From the cell containing the given text, extract its center point as [x, y] coordinate. 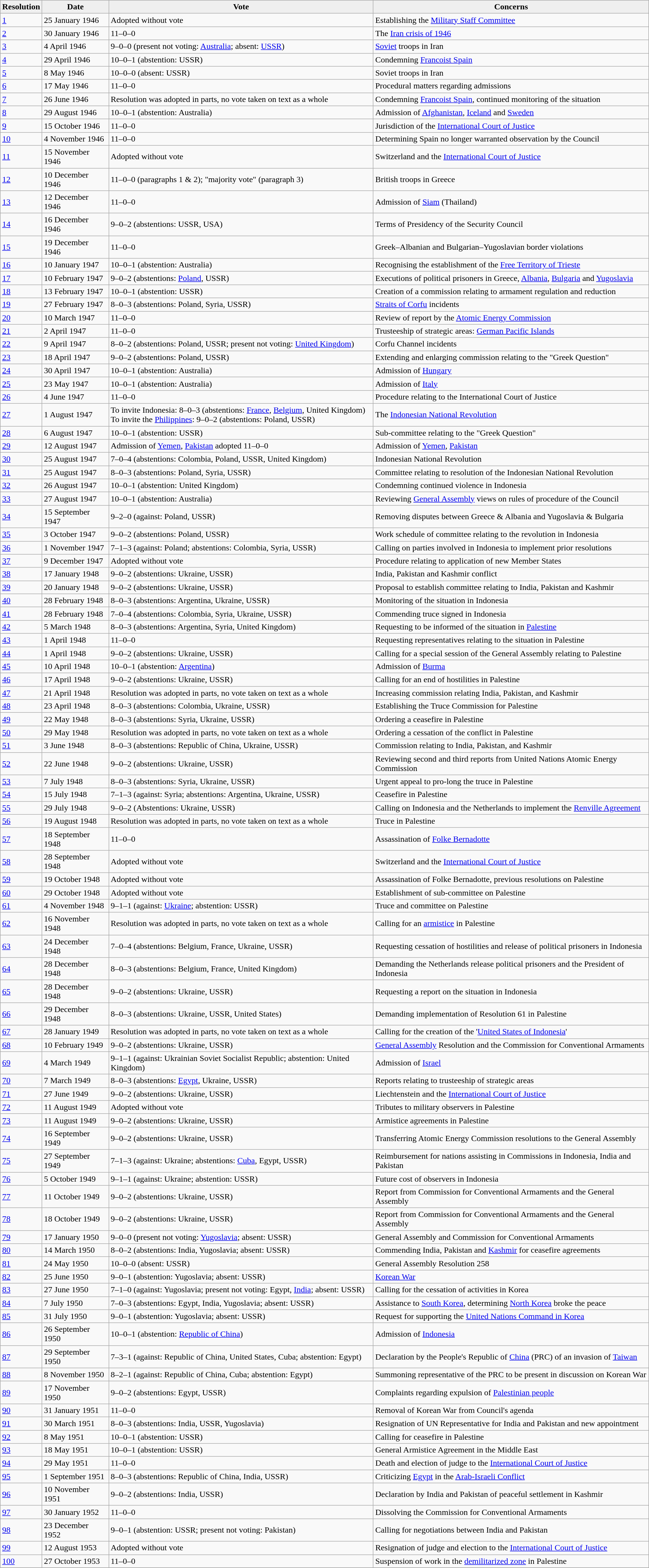
Truce and committee on Palestine [511, 906]
62 [21, 924]
64 [21, 969]
34 [21, 517]
69 [21, 1063]
23 [21, 357]
26 August 1947 [75, 486]
29 July 1948 [75, 808]
17 May 1946 [75, 86]
10 December 1946 [75, 179]
31 July 1950 [75, 1316]
General Assembly Resolution and the Commission for Conventional Armaments [511, 1045]
Condemning continued violence in Indonesia [511, 486]
Jurisdiction of the International Court of Justice [511, 126]
55 [21, 808]
8 May 1951 [75, 1437]
Admission of Indonesia [511, 1334]
9–1–1 (against: Ukrainian Soviet Socialist Republic; abstention: United Kingdom) [241, 1063]
17 January 1948 [75, 574]
7–1–3 (against: Syria; abstentions: Argentina, Ukraine, USSR) [241, 795]
27 February 1947 [75, 305]
7 March 1949 [75, 1081]
Recognising the establishment of the Free Territory of Trieste [511, 265]
Demanding the Netherlands release political prisoners and the President of Indonesia [511, 969]
9–0–0 (present not voting: Yugoslavia; absent: USSR) [241, 1237]
12 August 1953 [75, 1548]
27 August 1947 [75, 499]
9–2–0 (against: Poland, USSR) [241, 517]
40 [21, 600]
Commending truce signed in Indonesia [511, 614]
8 May 1946 [75, 73]
75 [21, 1160]
26 September 1950 [75, 1334]
92 [21, 1437]
Executions of political prisoners in Greece, Albania, Bulgaria and Yugoslavia [511, 278]
23 April 1948 [75, 706]
5 October 1949 [75, 1179]
The Indonesian National Revolution [511, 415]
31 [21, 472]
39 [21, 587]
Truce in Palestine [511, 821]
8 [21, 112]
Admission of Burma [511, 667]
27 [21, 415]
15 November 1946 [75, 157]
British troops in Greece [511, 179]
9–0–0 (present not voting: Australia; absent: USSR) [241, 46]
16 [21, 265]
90 [21, 1410]
8–0–3 (abstentions: Argentina, Syria, United Kingdom) [241, 627]
Assistance to South Korea, determining North Korea broke the peace [511, 1303]
18 April 1947 [75, 357]
4 June 1947 [75, 397]
4 March 1949 [75, 1063]
18 May 1951 [75, 1450]
73 [21, 1120]
10 February 1947 [75, 278]
27 October 1953 [75, 1561]
9 December 1947 [75, 561]
Future cost of observers in Indonesia [511, 1179]
19 [21, 305]
1 September 1951 [75, 1476]
10–0–1 (abstention: United Kingdom) [241, 486]
47 [21, 693]
Reviewing General Assembly views on rules of procedure of the Council [511, 499]
2 [21, 33]
17 January 1950 [75, 1237]
5 [21, 73]
Extending and enlarging commission relating to the "Greek Question" [511, 357]
Declaration by India and Pakistan of peaceful settlement in Kashmir [511, 1494]
Suspension of work in the demilitarized zone in Palestine [511, 1561]
82 [21, 1277]
10–0–1 (abstention: Republic of China) [241, 1334]
97 [21, 1512]
22 [21, 344]
Declaration by the People's Republic of China (PRC) of an invasion of Taiwan [511, 1357]
19 December 1946 [75, 247]
27 September 1949 [75, 1160]
29 May 1948 [75, 732]
To invite Indonesia: 8–0–3 (abstentions: France, Belgium, United Kingdom) To invite the Philippines: 9–0–2 (abstentions: Poland, USSR) [241, 415]
57 [21, 839]
Condemning Francoist Spain, continued monitoring of the situation [511, 99]
10 April 1948 [75, 667]
11 October 1949 [75, 1197]
5 March 1948 [75, 627]
86 [21, 1334]
Date [75, 7]
28 September 1948 [75, 862]
9–0–2 (abstentions: USSR, USA) [241, 225]
54 [21, 795]
Request for supporting the United Nations Command in Korea [511, 1316]
36 [21, 548]
49 [21, 719]
21 [21, 331]
Armistice agreements in Palestine [511, 1120]
Procedure relating to application of new Member States [511, 561]
7–0–3 (abstentions: Egypt, India, Yugoslavia; absent: USSR) [241, 1303]
100 [21, 1561]
29 October 1948 [75, 892]
98 [21, 1530]
10 [21, 139]
Requesting to be informed of the situation in Palestine [511, 627]
9–0–2 (abstentions: Egypt, USSR) [241, 1392]
30 April 1947 [75, 370]
Commission relating to India, Pakistan, and Kashmir [511, 746]
24 May 1950 [75, 1263]
22 June 1948 [75, 764]
4 November 1946 [75, 139]
1 November 1947 [75, 548]
94 [21, 1463]
1 August 1947 [75, 415]
18 [21, 291]
Summoning representative of the PRC to be present in discussion on Korean War [511, 1374]
22 May 1948 [75, 719]
4 [21, 60]
87 [21, 1357]
Admission of Yemen, Pakistan [511, 446]
24 [21, 370]
Removal of Korean War from Council's agenda [511, 1410]
15 [21, 247]
Calling for an armistice in Palestine [511, 924]
52 [21, 764]
29 August 1946 [75, 112]
Tributes to military observers in Palestine [511, 1107]
59 [21, 879]
Korean War [511, 1277]
Resignation of judge and election to the International Court of Justice [511, 1548]
17 April 1948 [75, 680]
Admission of Afghanistan, Iceland and Sweden [511, 112]
Reimbursement for nations assisting in Commissions in Indonesia, India and Pakistan [511, 1160]
Establishing the Truce Commission for Palestine [511, 706]
Corfu Channel incidents [511, 344]
Admission of Yemen, Pakistan adopted 11–0–0 [241, 446]
27 June 1949 [75, 1094]
10 February 1949 [75, 1045]
4 April 1946 [75, 46]
89 [21, 1392]
Calling for the cessation of activities in Korea [511, 1290]
Increasing commission relating India, Pakistan, and Kashmir [511, 693]
23 December 1952 [75, 1530]
Concerns [511, 7]
3 October 1947 [75, 534]
9 [21, 126]
23 May 1947 [75, 384]
7–1–3 (against: Ukraine; abstentions: Cuba, Egypt, USSR) [241, 1160]
10 January 1947 [75, 265]
8–0–3 (abstentions: Ukraine, USSR, United States) [241, 1014]
8–0–2 (abstentions: India, Yugoslavia; absent: USSR) [241, 1250]
Removing disputes between Greece & Albania and Yugoslavia & Bulgaria [511, 517]
77 [21, 1197]
10 November 1951 [75, 1494]
50 [21, 732]
The Iran crisis of 1946 [511, 33]
30 [21, 459]
8–2–1 (against: Republic of China, Cuba; abstention: Egypt) [241, 1374]
13 February 1947 [75, 291]
31 January 1951 [75, 1410]
7–3–1 (against: Republic of China, United States, Cuba; abstention: Egypt) [241, 1357]
10 March 1947 [75, 318]
29 December 1948 [75, 1014]
60 [21, 892]
Monitoring of the situation in Indonesia [511, 600]
15 October 1946 [75, 126]
14 [21, 225]
61 [21, 906]
66 [21, 1014]
7 July 1948 [75, 781]
Calling for an end of hostilities in Palestine [511, 680]
44 [21, 653]
6 August 1947 [75, 432]
Criticizing Egypt in the Arab-Israeli Conflict [511, 1476]
General Assembly and Commission for Conventional Armaments [511, 1237]
Ordering a ceasefire in Palestine [511, 719]
19 August 1948 [75, 821]
12 December 1946 [75, 202]
13 [21, 202]
Requesting representatives relating to the situation in Palestine [511, 640]
Determining Spain no longer warranted observation by the Council [511, 139]
Reports relating to trusteeship of strategic areas [511, 1081]
Dissolving the Commission for Conventional Armaments [511, 1512]
Procedure relating to the International Court of Justice [511, 397]
51 [21, 746]
18 October 1949 [75, 1219]
48 [21, 706]
Admission of Siam (Thailand) [511, 202]
95 [21, 1476]
Calling on Indonesia and the Netherlands to implement the Renville Agreement [511, 808]
16 September 1949 [75, 1138]
Calling for negotiations between India and Pakistan [511, 1530]
7–1–3 (against: Poland; abstentions: Colombia, Syria, USSR) [241, 548]
32 [21, 486]
91 [21, 1423]
30 January 1946 [75, 33]
Review of report by the Atomic Energy Commission [511, 318]
Resignation of UN Representative for India and Pakistan and new appointment [511, 1423]
Assassination of Folke Bernadotte [511, 839]
Liechtenstein and the International Court of Justice [511, 1094]
37 [21, 561]
79 [21, 1237]
20 [21, 318]
56 [21, 821]
84 [21, 1303]
67 [21, 1032]
8–0–3 (abstentions: Republic of China, India, USSR) [241, 1476]
Calling for the creation of the 'United States of Indonesia' [511, 1032]
76 [21, 1179]
8–0–2 (abstentions: Poland, USSR; present not voting: United Kingdom) [241, 344]
14 March 1950 [75, 1250]
16 December 1946 [75, 225]
45 [21, 667]
25 [21, 384]
33 [21, 499]
General Armistice Agreement in the Middle East [511, 1450]
7–0–4 (abstentions: Colombia, Poland, USSR, United Kingdom) [241, 459]
Work schedule of committee relating to the revolution in Indonesia [511, 534]
80 [21, 1250]
46 [21, 680]
9–0–1 (abstention: USSR; present not voting: Pakistan) [241, 1530]
25 June 1950 [75, 1277]
Death and election of judge to the International Court of Justice [511, 1463]
85 [21, 1316]
Establishment of sub-committee on Palestine [511, 892]
Calling for a special session of the General Assembly relating to Palestine [511, 653]
15 September 1947 [75, 517]
Trusteeship of strategic areas: German Pacific Islands [511, 331]
Ordering a cessation of the conflict in Palestine [511, 732]
Assassination of Folke Bernadotte, previous resolutions on Palestine [511, 879]
Straits of Corfu incidents [511, 305]
83 [21, 1290]
16 November 1948 [75, 924]
Admission of Italy [511, 384]
8–0–3 (abstentions: Egypt, Ukraine, USSR) [241, 1081]
25 January 1946 [75, 20]
Committee relating to resolution of the Indonesian National Revolution [511, 472]
81 [21, 1263]
11 [21, 157]
General Assembly Resolution 258 [511, 1263]
29 [21, 446]
6 [21, 86]
8–0–3 (abstentions: India, USSR, Yugoslavia) [241, 1423]
71 [21, 1094]
18 September 1948 [75, 839]
India, Pakistan and Kashmir conflict [511, 574]
7–1–0 (against: Yugoslavia; present not voting: Egypt, India; absent: USSR) [241, 1290]
11–0–0 (paragraphs 1 & 2); "majority vote" (paragraph 3) [241, 179]
58 [21, 862]
78 [21, 1219]
Admission of Hungary [511, 370]
43 [21, 640]
Demanding implementation of Resolution 61 in Palestine [511, 1014]
7–0–4 (abstentions: Belgium, France, Ukraine, USSR) [241, 946]
10–0–1 (abstention: Argentina) [241, 667]
Terms of Presidency of the Security Council [511, 225]
29 May 1951 [75, 1463]
Creation of a commission relating to armament regulation and reduction [511, 291]
30 March 1951 [75, 1423]
Requesting a report on the situation in Indonesia [511, 991]
Calling for ceasefire in Palestine [511, 1437]
15 July 1948 [75, 795]
Proposal to establish committee relating to India, Pakistan and Kashmir [511, 587]
20 January 1948 [75, 587]
Urgent appeal to pro-long the truce in Palestine [511, 781]
28 January 1949 [75, 1032]
8–0–3 (abstentions: Republic of China, Ukraine, USSR) [241, 746]
Indonesian National Revolution [511, 459]
3 June 1948 [75, 746]
7 July 1950 [75, 1303]
7 [21, 99]
93 [21, 1450]
Procedural matters regarding admissions [511, 86]
Complaints regarding expulsion of Palestinian people [511, 1392]
29 September 1950 [75, 1357]
Ceasefire in Palestine [511, 795]
Resolution [21, 7]
Commending India, Pakistan and Kashmir for ceasefire agreements [511, 1250]
3 [21, 46]
24 December 1948 [75, 946]
72 [21, 1107]
12 [21, 179]
26 [21, 397]
21 April 1948 [75, 693]
Reviewing second and third reports from United Nations Atomic Energy Commission [511, 764]
65 [21, 991]
68 [21, 1045]
30 January 1952 [75, 1512]
74 [21, 1138]
28 [21, 432]
53 [21, 781]
38 [21, 574]
Condemning Francoist Spain [511, 60]
8–0–3 (abstentions: Belgium, France, United Kingdom) [241, 969]
Calling on parties involved in Indonesia to implement prior resolutions [511, 548]
4 November 1948 [75, 906]
2 April 1947 [75, 331]
63 [21, 946]
9–0–2 (Abstentions: Ukraine, USSR) [241, 808]
9 April 1947 [75, 344]
19 October 1948 [75, 879]
29 April 1946 [75, 60]
Sub-committee relating to the "Greek Question" [511, 432]
27 June 1950 [75, 1290]
Greek–Albanian and Bulgarian–Yugoslavian border violations [511, 247]
17 November 1950 [75, 1392]
Establishing the Military Staff Committee [511, 20]
1 [21, 20]
35 [21, 534]
26 June 1946 [75, 99]
42 [21, 627]
99 [21, 1548]
12 August 1947 [75, 446]
Vote [241, 7]
96 [21, 1494]
17 [21, 278]
Requesting cessation of hostilities and release of political prisoners in Indonesia [511, 946]
8–0–3 (abstentions: Argentina, Ukraine, USSR) [241, 600]
8–0–3 (abstentions: Colombia, Ukraine, USSR) [241, 706]
70 [21, 1081]
88 [21, 1374]
Transferring Atomic Energy Commission resolutions to the General Assembly [511, 1138]
41 [21, 614]
9–0–2 (abstentions: India, USSR) [241, 1494]
8 November 1950 [75, 1374]
Admission of Israel [511, 1063]
7–0–4 (abstentions: Colombia, Syria, Ukraine, USSR) [241, 614]
